From the cell containing the given text, extract its center point as (x, y) coordinate. 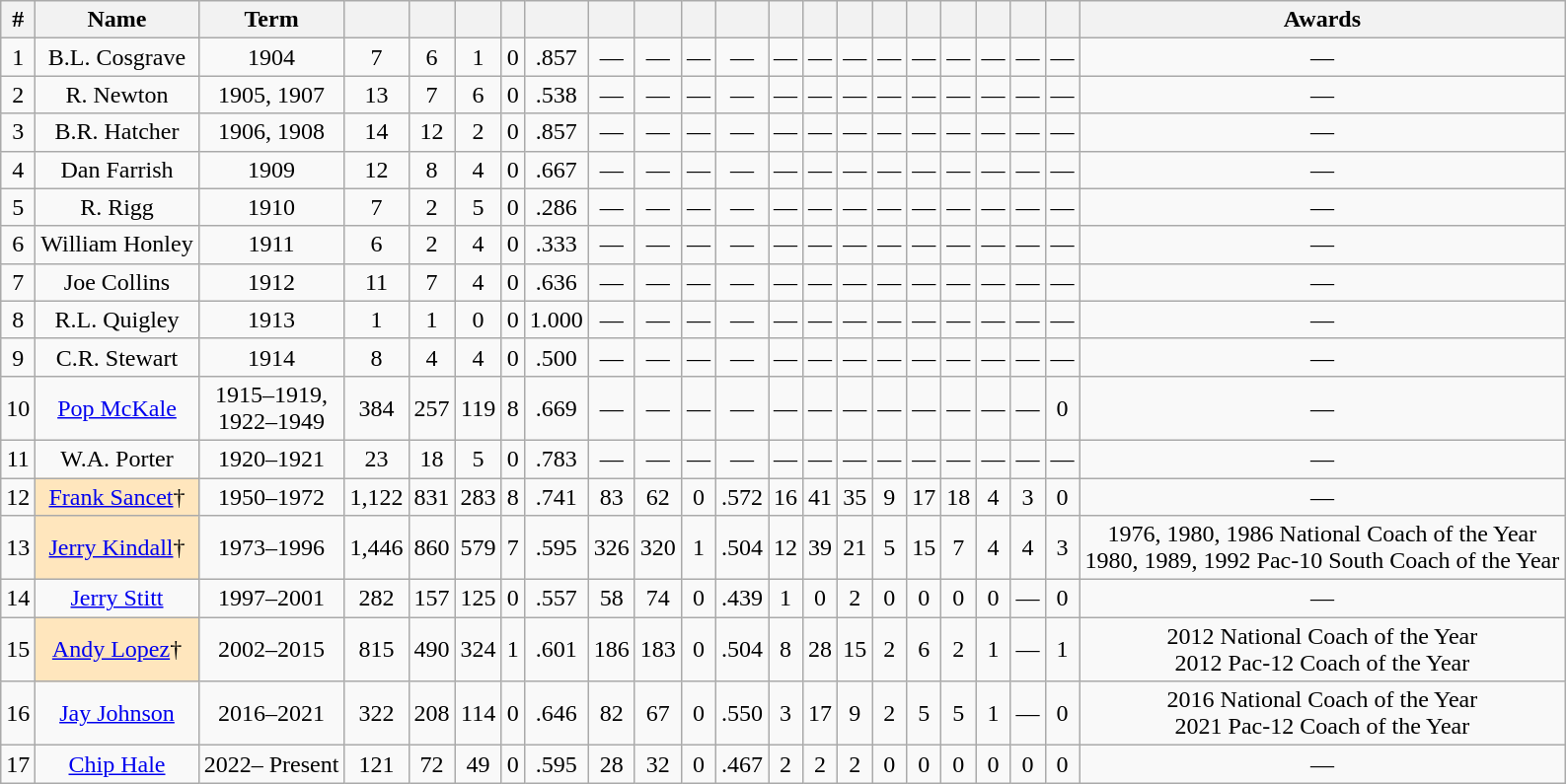
.439 (742, 599)
74 (657, 599)
2022– Present (271, 764)
10 (18, 408)
114 (478, 714)
324 (478, 649)
1973–1996 (271, 548)
.286 (557, 207)
2002–2015 (271, 649)
1,122 (377, 496)
384 (377, 408)
322 (377, 714)
1909 (271, 170)
1.000 (557, 320)
83 (612, 496)
.333 (557, 245)
1997–2001 (271, 599)
1905, 1907 (271, 95)
1,446 (377, 548)
82 (612, 714)
35 (855, 496)
.601 (557, 649)
.636 (557, 282)
B.R. Hatcher (116, 132)
815 (377, 649)
67 (657, 714)
121 (377, 764)
1914 (271, 357)
58 (612, 599)
1976, 1980, 1986 National Coach of the Year1980, 1989, 1992 Pac-10 South Coach of the Year (1322, 548)
2016 National Coach of the Year2021 Pac-12 Coach of the Year (1322, 714)
186 (612, 649)
Term (271, 20)
1906, 1908 (271, 132)
860 (432, 548)
72 (432, 764)
.557 (557, 599)
Pop McKale (116, 408)
490 (432, 649)
320 (657, 548)
W.A. Porter (116, 459)
.667 (557, 170)
326 (612, 548)
2012 National Coach of the Year2012 Pac-12 Coach of the Year (1322, 649)
23 (377, 459)
1950–1972 (271, 496)
.500 (557, 357)
Joe Collins (116, 282)
.538 (557, 95)
49 (478, 764)
183 (657, 649)
1913 (271, 320)
Awards (1322, 20)
Jerry Kindall† (116, 548)
Name (116, 20)
Dan Farrish (116, 170)
21 (855, 548)
C.R. Stewart (116, 357)
.467 (742, 764)
.646 (557, 714)
.669 (557, 408)
208 (432, 714)
119 (478, 408)
1904 (271, 57)
62 (657, 496)
579 (478, 548)
32 (657, 764)
39 (821, 548)
Andy Lopez† (116, 649)
831 (432, 496)
Jerry Stitt (116, 599)
283 (478, 496)
R. Newton (116, 95)
.550 (742, 714)
157 (432, 599)
1912 (271, 282)
William Honley (116, 245)
257 (432, 408)
R. Rigg (116, 207)
41 (821, 496)
1911 (271, 245)
.783 (557, 459)
Chip Hale (116, 764)
2016–2021 (271, 714)
.741 (557, 496)
1920–1921 (271, 459)
282 (377, 599)
Jay Johnson (116, 714)
1910 (271, 207)
125 (478, 599)
.572 (742, 496)
B.L. Cosgrave (116, 57)
# (18, 20)
Frank Sancet† (116, 496)
1915–1919,1922–1949 (271, 408)
R.L. Quigley (116, 320)
